Detect which cell encompasses the target text, then output its [x, y] center coordinate. 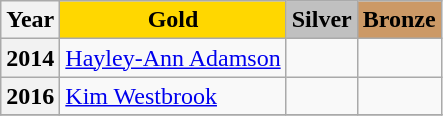
2016 [30, 96]
Silver [322, 20]
Bronze [399, 20]
Hayley-Ann Adamson [173, 58]
Year [30, 20]
Gold [173, 20]
Kim Westbrook [173, 96]
2014 [30, 58]
